Pinpoint the cell where the given text exists, returning its [X, Y] midpoint coordinate. 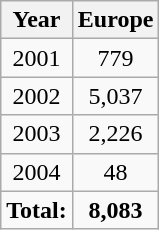
5,037 [116, 96]
2001 [37, 58]
779 [116, 58]
8,083 [116, 210]
2,226 [116, 134]
2002 [37, 96]
48 [116, 172]
2003 [37, 134]
Year [37, 20]
Europe [116, 20]
Total: [37, 210]
2004 [37, 172]
